Find where the given text appears and provide that cell's center as [X, Y] coordinate. 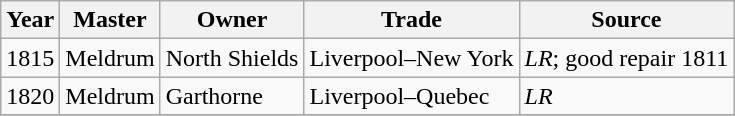
North Shields [232, 58]
Liverpool–New York [412, 58]
Master [110, 20]
LR [626, 96]
1820 [30, 96]
Garthorne [232, 96]
Trade [412, 20]
LR; good repair 1811 [626, 58]
Owner [232, 20]
Year [30, 20]
Source [626, 20]
1815 [30, 58]
Liverpool–Quebec [412, 96]
